Find where the given text appears and provide that cell's center as [X, Y] coordinate. 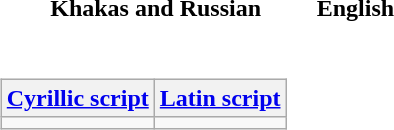
Cyrillic script [78, 98]
Latin script [220, 98]
